Output the (x, y) coordinate of the center of the cell containing the given text.  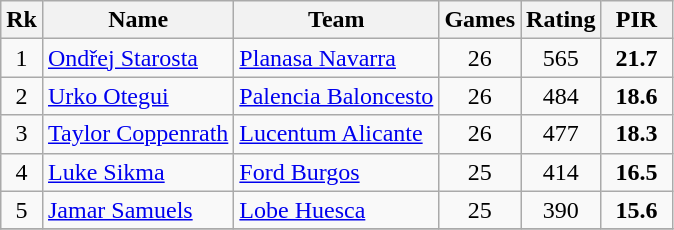
477 (561, 134)
4 (22, 172)
2 (22, 96)
Rk (22, 20)
Team (336, 20)
Planasa Navarra (336, 58)
Rating (561, 20)
16.5 (636, 172)
Ford Burgos (336, 172)
Jamar Samuels (138, 210)
Ondřej Starosta (138, 58)
5 (22, 210)
18.6 (636, 96)
Palencia Baloncesto (336, 96)
Name (138, 20)
390 (561, 210)
15.6 (636, 210)
414 (561, 172)
Lucentum Alicante (336, 134)
1 (22, 58)
Lobe Huesca (336, 210)
Urko Otegui (138, 96)
484 (561, 96)
21.7 (636, 58)
Games (480, 20)
Taylor Coppenrath (138, 134)
Luke Sikma (138, 172)
565 (561, 58)
3 (22, 134)
PIR (636, 20)
18.3 (636, 134)
